Pinpoint the cell where the given text exists, returning its (x, y) midpoint coordinate. 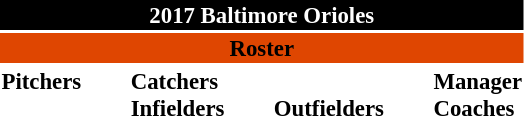
2017 Baltimore Orioles (262, 15)
Roster (262, 48)
